From the cell containing the given text, extract its center point as (x, y) coordinate. 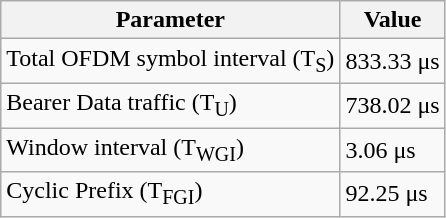
3.06 μs (392, 150)
833.33 μs (392, 61)
Bearer Data traffic (TU) (170, 105)
92.25 μs (392, 194)
Total OFDM symbol interval (TS) (170, 61)
738.02 μs (392, 105)
Parameter (170, 20)
Window interval (TWGI) (170, 150)
Cyclic Prefix (TFGI) (170, 194)
Value (392, 20)
